Pinpoint the cell where the given text exists, returning its [X, Y] midpoint coordinate. 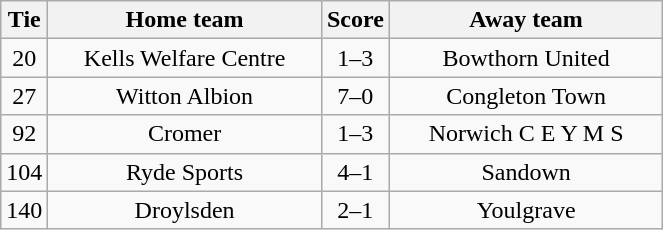
27 [24, 96]
Bowthorn United [526, 58]
Norwich C E Y M S [526, 134]
Cromer [185, 134]
Away team [526, 20]
Home team [185, 20]
104 [24, 172]
Ryde Sports [185, 172]
Score [355, 20]
Droylsden [185, 210]
Witton Albion [185, 96]
140 [24, 210]
92 [24, 134]
Youlgrave [526, 210]
Kells Welfare Centre [185, 58]
20 [24, 58]
Congleton Town [526, 96]
Tie [24, 20]
7–0 [355, 96]
Sandown [526, 172]
4–1 [355, 172]
2–1 [355, 210]
